Return the (X, Y) coordinate for the center point of the cell that contains the specified text.  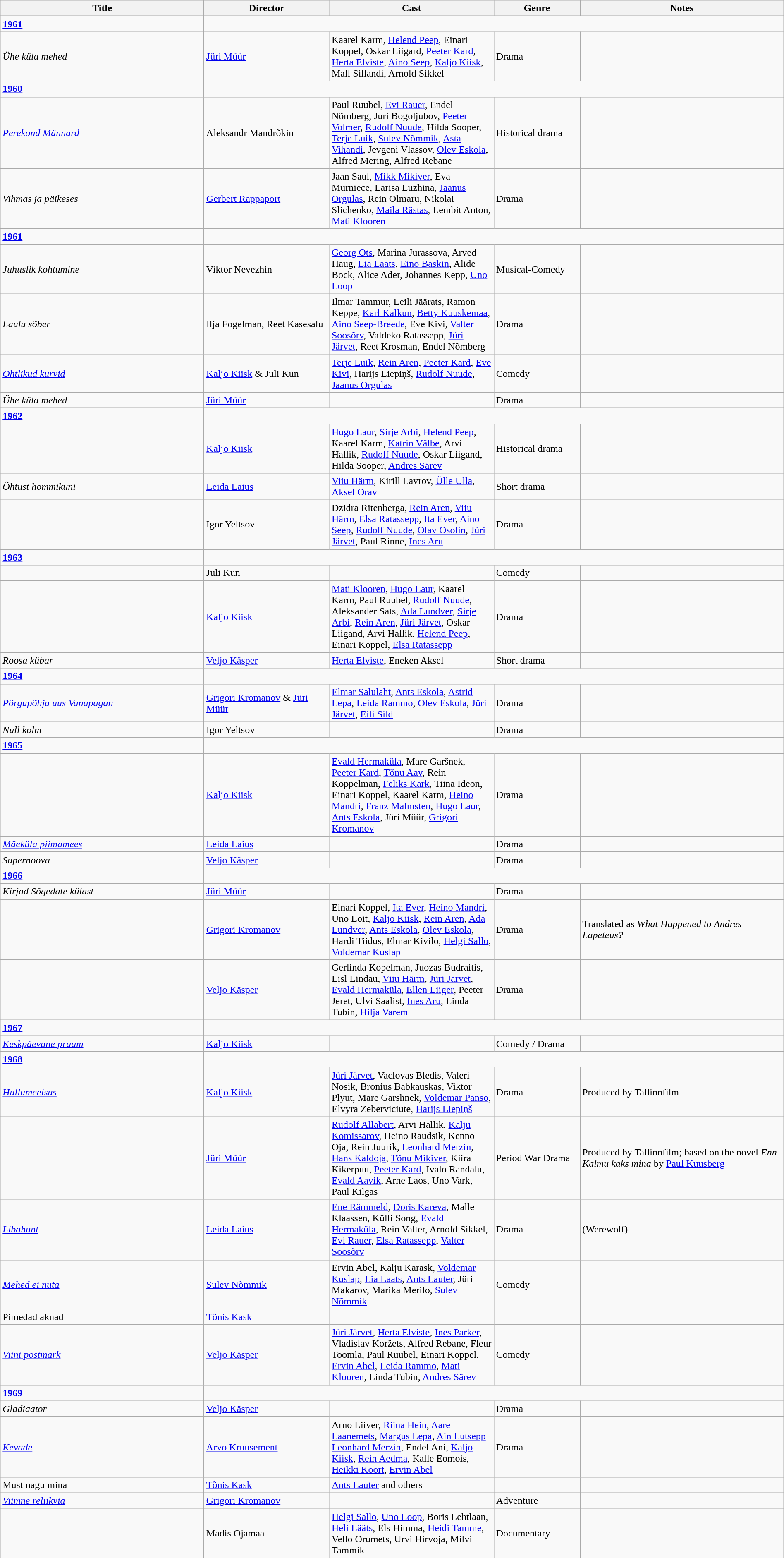
Director (266, 8)
Juli Kun (266, 573)
Produced by Tallinnfilm; based on the novel Enn Kalmu kaks mina by Paul Kuusberg (682, 1158)
Supernoova (103, 860)
Laulu sõber (103, 324)
Herta Elviste, Eneken Aksel (411, 660)
Põrgupõhja uus Vanapagan (103, 703)
Ilja Fogelman, Reet Kasesalu (266, 324)
Madis Ojamaa (266, 1533)
Must nagu mina (103, 1485)
Kirjad Sõgedate külast (103, 891)
(Werewolf) (682, 1230)
Viiu Härm, Kirill Lavrov, Ülle Ulla, Aksel Orav (411, 487)
Produced by Tallinnfilm (682, 1092)
1968 (103, 1059)
Null kolm (103, 730)
Elmar Salulaht, Ants Eskola, Astrid Lepa, Leida Rammo, Olev Eskola, Jüri Järvet, Eili Sild (411, 703)
Libahunt (103, 1230)
Notes (682, 8)
1960 (103, 89)
Title (103, 8)
Comedy / Drama (537, 1044)
Roosa kübar (103, 660)
Vihmas ja päikeses (103, 199)
1966 (103, 875)
Gerbert Rappaport (266, 199)
Viimne reliikvia (103, 1500)
1969 (103, 1393)
Juhuslik kohtumine (103, 269)
Ervin Abel, Kalju Karask, Voldemar Kuslap, Lia Laats, Ants Lauter, Jüri Makarov, Marika Merilo, Sulev Nõmmik (411, 1284)
Georg Ots, Marina Jurassova, Arved Haug, Lia Laats, Eino Baskin, Alide Bock, Alice Ader, Johannes Kepp, Uno Loop (411, 269)
Jaan Saul, Mikk Mikiver, Eva Murniece, Larisa Luzhina, Jaanus Orgulas, Rein Olmaru, Nikolai Slichenko, Maila Rästas, Lembit Anton, Mati Klooren (411, 199)
Genre (537, 8)
Sulev Nõmmik (266, 1284)
Õhtust hommikuni (103, 487)
Helgi Sallo, Uno Loop, Boris Lehtlaan, Heli Lääts, Els Himma, Heidi Tamme, Vello Orumets, Urvi Hirvoja, Milvi Tammik (411, 1533)
Dzidra Ritenberga, Rein Aren, Viiu Härm, Elsa Ratassepp, Ita Ever, Aino Seep, Rudolf Nuude, Olav Osolin, Jüri Järvet, Paul Rinne, Ines Aru (411, 525)
Period War Drama (537, 1158)
Pimedad aknad (103, 1317)
Hullumeelsus (103, 1092)
Kaljo Kiisk & Juli Kun (266, 373)
Perekond Männard (103, 132)
Cast (411, 8)
Keskpäevane praam (103, 1044)
Grigori Kromanov & Jüri Müür (266, 703)
Arvo Kruusement (266, 1447)
Mehed ei nuta (103, 1284)
Viktor Nevezhin (266, 269)
Translated as What Happened to Andres Lapeteus? (682, 930)
1964 (103, 676)
Mäeküla piimamees (103, 844)
Kevade (103, 1447)
Ene Rämmeld, Doris Kareva, Malle Klaassen, Külli Song, Evald Hermaküla, Rein Valter, Arnold Sikkel, Evi Rauer, Elsa Ratassepp, Valter Soosõrv (411, 1230)
Aleksandr Mandrõkin (266, 132)
Adventure (537, 1500)
1963 (103, 557)
Documentary (537, 1533)
Kaarel Karm, Helend Peep, Einari Koppel, Oskar Liigard, Peeter Kard, Herta Elviste, Aino Seep, Kaljo Kiisk, Mall Sillandi, Arnold Sikkel (411, 56)
1965 (103, 745)
Ants Lauter and others (411, 1485)
Musical-Comedy (537, 269)
Ohtlikud kurvid (103, 373)
Jüri Järvet, Vaclovas Bledis, Valeri Nosik, Bronius Babkauskas, Viktor Plyut, Mare Garshnek, Voldemar Panso, Elvyra Zeberviciute, Harijs Liepiņš (411, 1092)
Viini postmark (103, 1355)
Gladiaator (103, 1409)
1962 (103, 416)
Hugo Laur, Sirje Arbi, Helend Peep, Kaarel Karm, Katrin Välbe, Arvi Hallik, Rudolf Nuude, Oskar Liigand, Hilda Sooper, Andres Särev (411, 448)
Terje Luik, Rein Aren, Peeter Kard, Eve Kivi, Harijs Liepiņš, Rudolf Nuude, Jaanus Orgulas (411, 373)
1967 (103, 1028)
